Return [X, Y] of the center of cell containing provided text 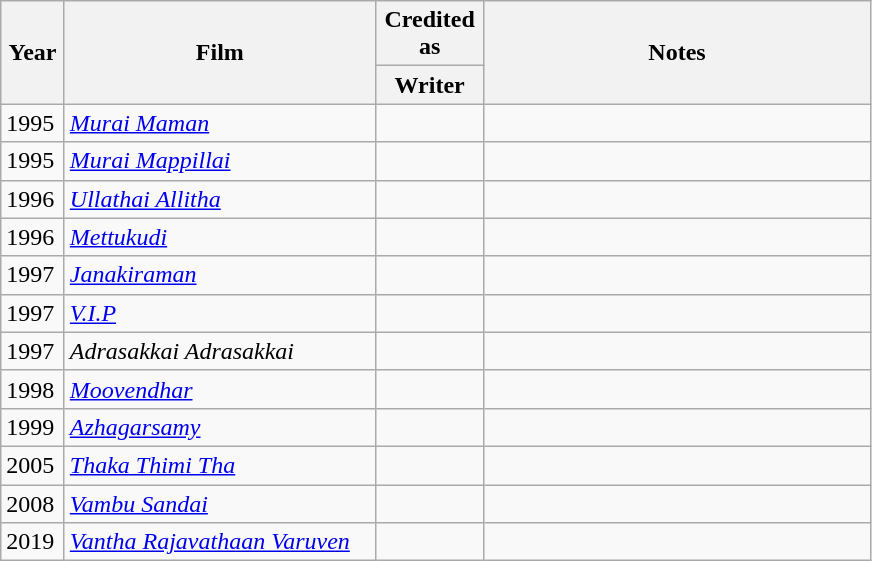
Azhagarsamy [220, 427]
V.I.P [220, 313]
Notes [677, 52]
1998 [33, 389]
Moovendhar [220, 389]
2019 [33, 542]
2008 [33, 503]
2005 [33, 465]
1999 [33, 427]
Vantha Rajavathaan Varuven [220, 542]
Mettukudi [220, 237]
Janakiraman [220, 275]
Credited as [430, 34]
Ullathai Allitha [220, 199]
Writer [430, 85]
Year [33, 52]
Adrasakkai Adrasakkai [220, 351]
Film [220, 52]
Murai Mappillai [220, 161]
Vambu Sandai [220, 503]
Murai Maman [220, 123]
Thaka Thimi Tha [220, 465]
